Provide the [X, Y] coordinate of the cell's center where the given text is located.  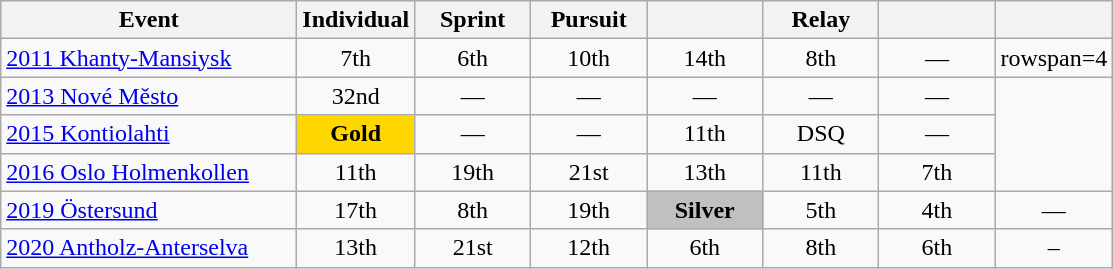
Individual [356, 20]
2016 Oslo Holmenkollen [149, 172]
2013 Nové Město [149, 96]
10th [589, 58]
Relay [821, 20]
Gold [356, 134]
Pursuit [589, 20]
4th [937, 210]
2015 Kontiolahti [149, 134]
Silver [705, 210]
5th [821, 210]
DSQ [821, 134]
2019 Östersund [149, 210]
14th [705, 58]
rowspan=4 [1054, 58]
– [1054, 248]
2011 Khanty-Mansiysk [149, 58]
Sprint [473, 20]
12th [589, 248]
17th [356, 210]
2020 Antholz-Anterselva [149, 248]
Event [149, 20]
32nd [356, 96]
